Detect which cell encompasses the target text, then output its [x, y] center coordinate. 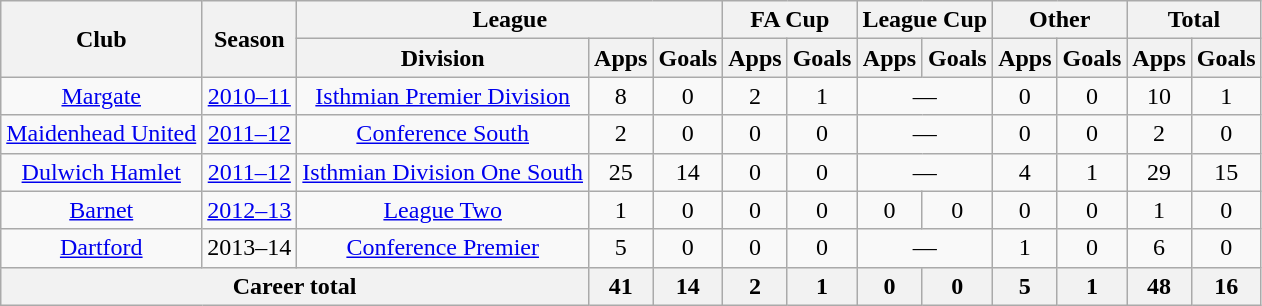
League Two [443, 210]
League Cup [925, 20]
2010–11 [250, 96]
Division [443, 58]
29 [1159, 172]
Isthmian Division One South [443, 172]
Other [1060, 20]
10 [1159, 96]
Career total [295, 286]
41 [621, 286]
2013–14 [250, 248]
Conference South [443, 134]
Isthmian Premier Division [443, 96]
Season [250, 39]
25 [621, 172]
8 [621, 96]
Dulwich Hamlet [102, 172]
16 [1226, 286]
2012–13 [250, 210]
6 [1159, 248]
4 [1025, 172]
Maidenhead United [102, 134]
FA Cup [790, 20]
Total [1194, 20]
Club [102, 39]
Conference Premier [443, 248]
League [510, 20]
Margate [102, 96]
Barnet [102, 210]
Dartford [102, 248]
15 [1226, 172]
48 [1159, 286]
